Locate the cell with the specified text and output its [x, y] center coordinate. 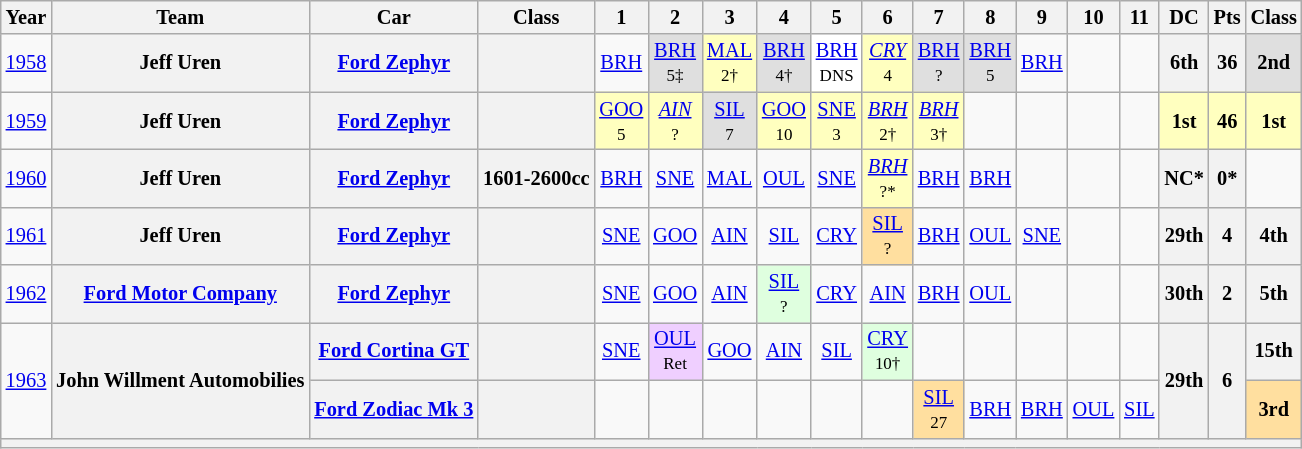
10 [1094, 17]
36 [1228, 63]
15th [1274, 351]
9 [1042, 17]
1961 [26, 236]
CRY4 [887, 63]
8 [990, 17]
Car [394, 17]
BRH2† [887, 121]
John Willment Automobilies [180, 380]
GOO10 [784, 121]
Year [26, 17]
CRY10† [887, 351]
BRH3† [939, 121]
GOO5 [621, 121]
AIN? [675, 121]
4th [1274, 236]
0* [1228, 178]
1 [621, 17]
Ford Cortina GT [394, 351]
BRHDNS [837, 63]
DC [1184, 17]
30th [1184, 294]
Pts [1228, 17]
6th [1184, 63]
Team [180, 17]
1958 [26, 63]
1962 [26, 294]
Ford Motor Company [180, 294]
1959 [26, 121]
SNE3 [837, 121]
1963 [26, 380]
BRH4† [784, 63]
2nd [1274, 63]
SIL7 [730, 121]
BRH? [939, 63]
11 [1139, 17]
NC* [1184, 178]
5th [1274, 294]
3rd [1274, 409]
SIL27 [939, 409]
MAL2† [730, 63]
3 [730, 17]
BRH5‡ [675, 63]
OULRet [675, 351]
1960 [26, 178]
BRH?* [887, 178]
46 [1228, 121]
MAL [730, 178]
5 [837, 17]
Ford Zodiac Mk 3 [394, 409]
1601-2600cc [536, 178]
BRH5 [990, 63]
7 [939, 17]
